Pinpoint the cell where the given text exists, returning its [x, y] midpoint coordinate. 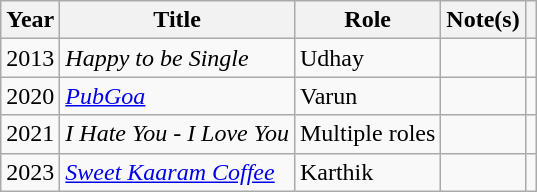
Role [367, 20]
PubGoa [178, 96]
2020 [30, 96]
Karthik [367, 172]
2021 [30, 134]
I Hate You - I Love You [178, 134]
2023 [30, 172]
Note(s) [483, 20]
2013 [30, 58]
Varun [367, 96]
Udhay [367, 58]
Sweet Kaaram Coffee [178, 172]
Year [30, 20]
Multiple roles [367, 134]
Title [178, 20]
Happy to be Single [178, 58]
